Extract the [x, y] coordinate from the center of the cell holding the provided text.  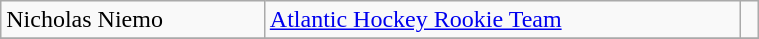
Nicholas Niemo [133, 20]
Atlantic Hockey Rookie Team [502, 20]
